Return the [x, y] coordinate for the center point of the cell that contains the specified text.  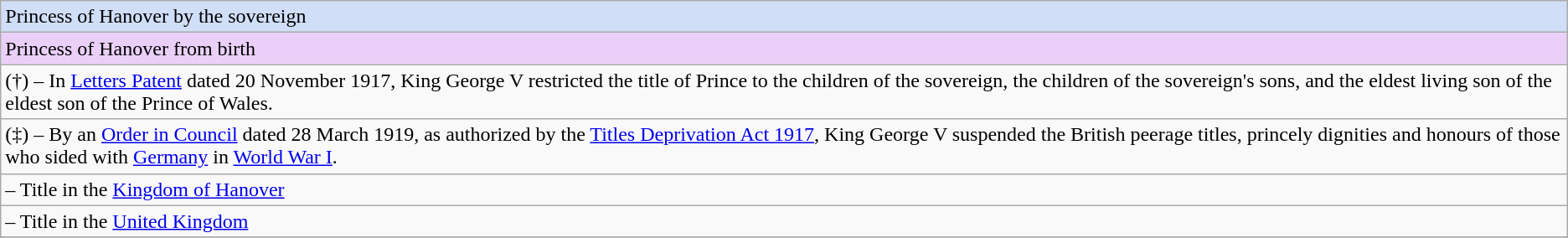
Princess of Hanover from birth [784, 49]
Princess of Hanover by the sovereign [784, 17]
– Title in the Kingdom of Hanover [784, 189]
– Title in the United Kingdom [784, 221]
